Find where the given text appears and provide that cell's center as (x, y) coordinate. 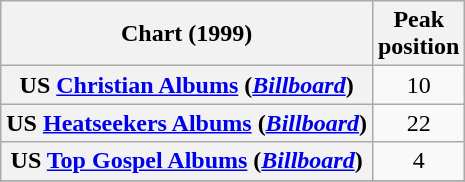
Peakposition (418, 34)
22 (418, 123)
US Christian Albums (Billboard) (187, 85)
Chart (1999) (187, 34)
US Top Gospel Albums (Billboard) (187, 161)
US Heatseekers Albums (Billboard) (187, 123)
10 (418, 85)
4 (418, 161)
